Locate the cell with the specified text and output its (X, Y) center coordinate. 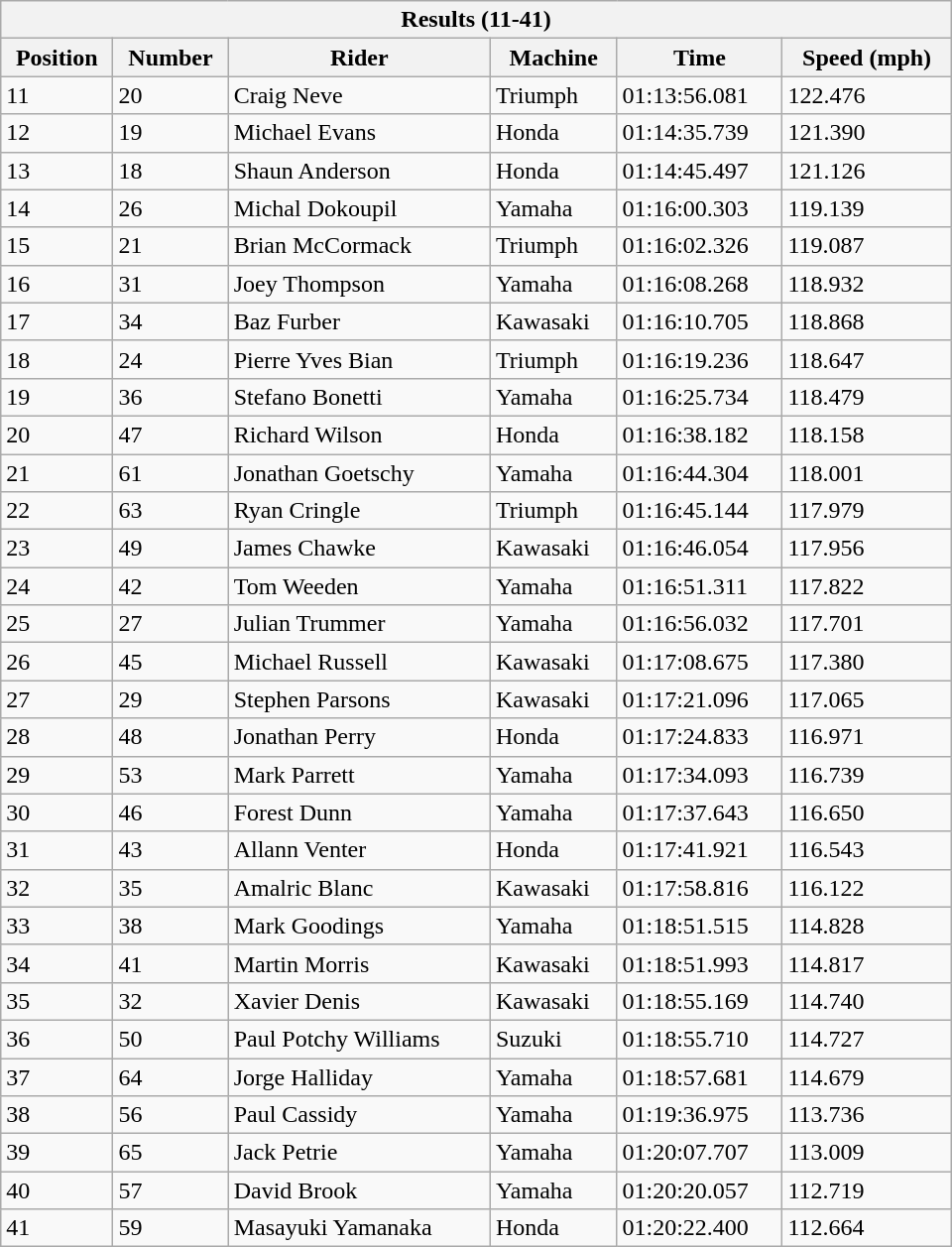
116.971 (867, 737)
12 (58, 133)
117.822 (867, 586)
114.679 (867, 1076)
01:20:22.400 (700, 1228)
Results (11-41) (476, 20)
Time (700, 58)
Michael Russell (359, 662)
Position (58, 58)
Tom Weeden (359, 586)
Jonathan Perry (359, 737)
117.956 (867, 549)
Baz Furber (359, 321)
16 (58, 284)
114.740 (867, 1001)
118.647 (867, 359)
01:16:56.032 (700, 624)
Stefano Bonetti (359, 397)
01:17:21.096 (700, 699)
01:17:08.675 (700, 662)
Allann Venter (359, 850)
28 (58, 737)
Mark Goodings (359, 926)
Michal Dokoupil (359, 208)
01:16:02.326 (700, 246)
Speed (mph) (867, 58)
118.932 (867, 284)
118.479 (867, 397)
42 (171, 586)
25 (58, 624)
Machine (553, 58)
30 (58, 812)
122.476 (867, 95)
Forest Dunn (359, 812)
121.126 (867, 171)
22 (58, 511)
121.390 (867, 133)
49 (171, 549)
11 (58, 95)
13 (58, 171)
01:16:19.236 (700, 359)
57 (171, 1190)
01:16:10.705 (700, 321)
46 (171, 812)
01:20:07.707 (700, 1153)
59 (171, 1228)
116.122 (867, 888)
39 (58, 1153)
61 (171, 473)
01:20:20.057 (700, 1190)
Jack Petrie (359, 1153)
118.001 (867, 473)
33 (58, 926)
Jorge Halliday (359, 1076)
01:14:45.497 (700, 171)
Brian McCormack (359, 246)
01:18:57.681 (700, 1076)
117.979 (867, 511)
Xavier Denis (359, 1001)
01:16:46.054 (700, 549)
118.868 (867, 321)
Suzuki (553, 1039)
01:17:58.816 (700, 888)
Stephen Parsons (359, 699)
119.087 (867, 246)
Craig Neve (359, 95)
116.739 (867, 775)
Number (171, 58)
114.727 (867, 1039)
Mark Parrett (359, 775)
53 (171, 775)
64 (171, 1076)
116.650 (867, 812)
118.158 (867, 435)
01:17:24.833 (700, 737)
112.664 (867, 1228)
65 (171, 1153)
112.719 (867, 1190)
Paul Potchy Williams (359, 1039)
114.817 (867, 963)
116.543 (867, 850)
37 (58, 1076)
01:16:08.268 (700, 284)
01:18:51.993 (700, 963)
David Brook (359, 1190)
01:16:25.734 (700, 397)
01:14:35.739 (700, 133)
Ryan Cringle (359, 511)
117.380 (867, 662)
48 (171, 737)
01:17:37.643 (700, 812)
Michael Evans (359, 133)
40 (58, 1190)
Richard Wilson (359, 435)
15 (58, 246)
119.139 (867, 208)
01:17:41.921 (700, 850)
Masayuki Yamanaka (359, 1228)
01:16:51.311 (700, 586)
14 (58, 208)
114.828 (867, 926)
01:16:44.304 (700, 473)
43 (171, 850)
23 (58, 549)
117.065 (867, 699)
63 (171, 511)
Paul Cassidy (359, 1115)
01:17:34.093 (700, 775)
56 (171, 1115)
01:16:45.144 (700, 511)
01:18:55.169 (700, 1001)
113.009 (867, 1153)
50 (171, 1039)
Shaun Anderson (359, 171)
113.736 (867, 1115)
James Chawke (359, 549)
01:19:36.975 (700, 1115)
Julian Trummer (359, 624)
01:13:56.081 (700, 95)
117.701 (867, 624)
17 (58, 321)
Joey Thompson (359, 284)
47 (171, 435)
Rider (359, 58)
Pierre Yves Bian (359, 359)
Martin Morris (359, 963)
Amalric Blanc (359, 888)
01:16:00.303 (700, 208)
01:18:51.515 (700, 926)
Jonathan Goetschy (359, 473)
45 (171, 662)
01:16:38.182 (700, 435)
01:18:55.710 (700, 1039)
